Search for the cell housing the specified text and yield its [x, y] center coordinate. 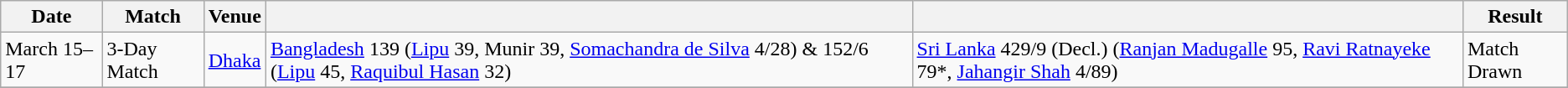
March 15–17 [52, 60]
Match [152, 17]
Match Drawn [1514, 60]
Date [52, 17]
3-Day Match [152, 60]
Sri Lanka 429/9 (Decl.) (Ranjan Madugalle 95, Ravi Ratnayeke 79*, Jahangir Shah 4/89) [1188, 60]
Result [1514, 17]
Bangladesh 139 (Lipu 39, Munir 39, Somachandra de Silva 4/28) & 152/6 (Lipu 45, Raquibul Hasan 32) [589, 60]
Venue [235, 17]
Dhaka [235, 60]
